Find where the given text appears and provide that cell's center as (X, Y) coordinate. 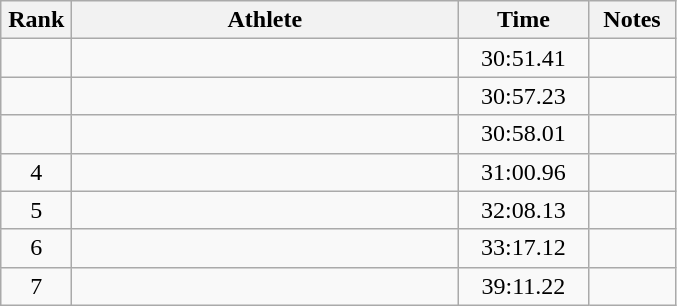
32:08.13 (524, 210)
Athlete (265, 20)
39:11.22 (524, 286)
Notes (632, 20)
33:17.12 (524, 248)
30:51.41 (524, 58)
6 (36, 248)
5 (36, 210)
31:00.96 (524, 172)
7 (36, 286)
30:57.23 (524, 96)
Time (524, 20)
30:58.01 (524, 134)
4 (36, 172)
Rank (36, 20)
